Pinpoint the cell where the given text exists, returning its (X, Y) midpoint coordinate. 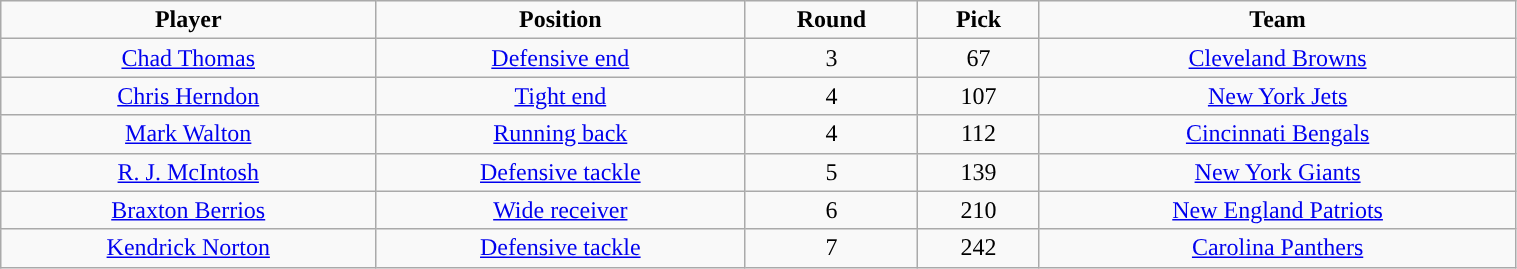
242 (978, 248)
67 (978, 58)
New England Patriots (1278, 210)
Chris Herndon (188, 96)
Running back (560, 134)
Chad Thomas (188, 58)
Round (832, 20)
112 (978, 134)
R. J. McIntosh (188, 172)
Pick (978, 20)
Position (560, 20)
Player (188, 20)
Tight end (560, 96)
Cincinnati Bengals (1278, 134)
6 (832, 210)
107 (978, 96)
Defensive end (560, 58)
Braxton Berrios (188, 210)
Mark Walton (188, 134)
7 (832, 248)
3 (832, 58)
Carolina Panthers (1278, 248)
5 (832, 172)
Cleveland Browns (1278, 58)
New York Jets (1278, 96)
New York Giants (1278, 172)
Wide receiver (560, 210)
Kendrick Norton (188, 248)
139 (978, 172)
Team (1278, 20)
210 (978, 210)
